Locate the cell with the specified text and output its (X, Y) center coordinate. 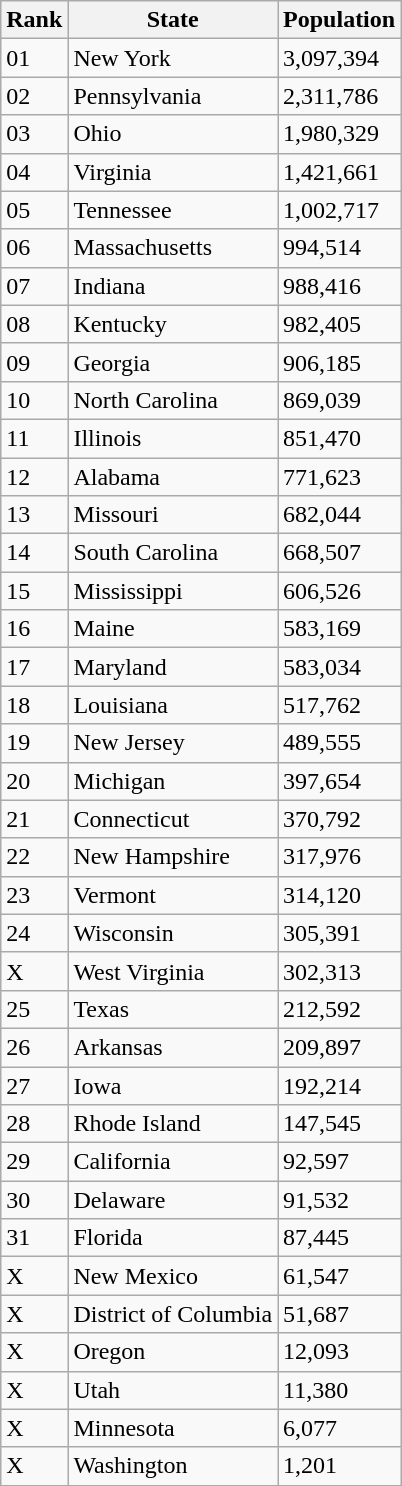
State (173, 20)
3,097,394 (340, 58)
314,120 (340, 895)
87,445 (340, 1238)
31 (34, 1238)
92,597 (340, 1162)
Maryland (173, 667)
South Carolina (173, 553)
11,380 (340, 1390)
Utah (173, 1390)
03 (34, 134)
209,897 (340, 1047)
906,185 (340, 362)
583,169 (340, 629)
Illinois (173, 438)
Michigan (173, 781)
07 (34, 286)
517,762 (340, 705)
988,416 (340, 286)
192,214 (340, 1085)
24 (34, 933)
19 (34, 743)
08 (34, 324)
23 (34, 895)
Delaware (173, 1200)
851,470 (340, 438)
61,547 (340, 1276)
Georgia (173, 362)
1,421,661 (340, 172)
17 (34, 667)
Virginia (173, 172)
California (173, 1162)
147,545 (340, 1124)
Rank (34, 20)
6,077 (340, 1428)
Missouri (173, 515)
20 (34, 781)
25 (34, 1009)
51,687 (340, 1314)
1,980,329 (340, 134)
771,623 (340, 477)
06 (34, 248)
22 (34, 857)
Pennsylvania (173, 96)
16 (34, 629)
26 (34, 1047)
1,201 (340, 1466)
982,405 (340, 324)
West Virginia (173, 971)
21 (34, 819)
Minnesota (173, 1428)
18 (34, 705)
869,039 (340, 400)
10 (34, 400)
01 (34, 58)
Florida (173, 1238)
New Mexico (173, 1276)
02 (34, 96)
682,044 (340, 515)
Alabama (173, 477)
2,311,786 (340, 96)
28 (34, 1124)
Connecticut (173, 819)
Oregon (173, 1352)
994,514 (340, 248)
Population (340, 20)
30 (34, 1200)
05 (34, 210)
Mississippi (173, 591)
Kentucky (173, 324)
New York (173, 58)
New Hampshire (173, 857)
North Carolina (173, 400)
Ohio (173, 134)
Arkansas (173, 1047)
397,654 (340, 781)
29 (34, 1162)
606,526 (340, 591)
13 (34, 515)
Tennessee (173, 210)
11 (34, 438)
Maine (173, 629)
Louisiana (173, 705)
Indiana (173, 286)
14 (34, 553)
668,507 (340, 553)
04 (34, 172)
Texas (173, 1009)
91,532 (340, 1200)
12,093 (340, 1352)
Wisconsin (173, 933)
New Jersey (173, 743)
Massachusetts (173, 248)
Washington (173, 1466)
583,034 (340, 667)
Rhode Island (173, 1124)
370,792 (340, 819)
Vermont (173, 895)
212,592 (340, 1009)
09 (34, 362)
1,002,717 (340, 210)
317,976 (340, 857)
27 (34, 1085)
12 (34, 477)
302,313 (340, 971)
305,391 (340, 933)
489,555 (340, 743)
Iowa (173, 1085)
15 (34, 591)
District of Columbia (173, 1314)
